Return the (X, Y) coordinate for the center point of the cell that contains the specified text.  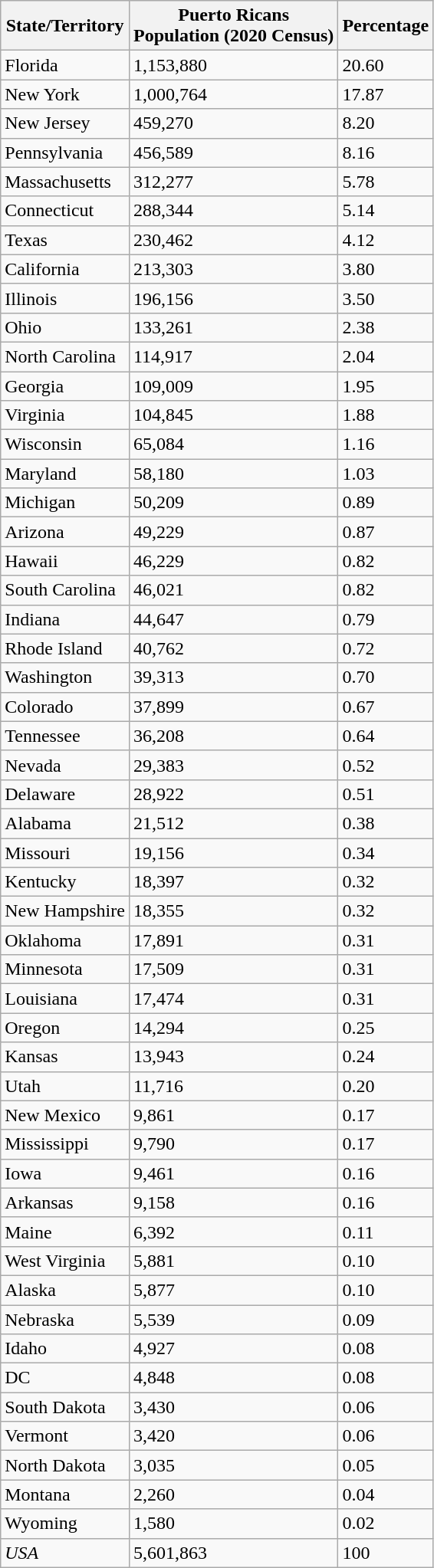
6,392 (233, 1232)
3,430 (233, 1407)
44,647 (233, 619)
0.04 (386, 1494)
9,158 (233, 1202)
Maryland (65, 474)
0.87 (386, 532)
0.09 (386, 1319)
50,209 (233, 503)
196,156 (233, 298)
Vermont (65, 1436)
58,180 (233, 474)
133,261 (233, 327)
Wyoming (65, 1524)
13,943 (233, 1057)
New Jersey (65, 123)
5.14 (386, 211)
Oregon (65, 1028)
0.70 (386, 677)
1,153,880 (233, 65)
104,845 (233, 415)
New York (65, 94)
California (65, 269)
17,474 (233, 999)
Washington (65, 677)
1,000,764 (233, 94)
Alaska (65, 1290)
Missouri (65, 853)
Tennessee (65, 736)
11,716 (233, 1086)
0.02 (386, 1524)
Kentucky (65, 882)
5,881 (233, 1261)
Rhode Island (65, 648)
18,397 (233, 882)
Oklahoma (65, 940)
Hawaii (65, 561)
230,462 (233, 240)
2,260 (233, 1494)
9,861 (233, 1115)
9,461 (233, 1173)
Nebraska (65, 1319)
456,589 (233, 153)
Mississippi (65, 1144)
Delaware (65, 794)
Nevada (65, 765)
17,891 (233, 940)
Montana (65, 1494)
40,762 (233, 648)
46,229 (233, 561)
Florida (65, 65)
36,208 (233, 736)
21,512 (233, 823)
9,790 (233, 1144)
North Dakota (65, 1465)
1.88 (386, 415)
49,229 (233, 532)
37,899 (233, 707)
14,294 (233, 1028)
100 (386, 1553)
Idaho (65, 1349)
Kansas (65, 1057)
29,383 (233, 765)
4,927 (233, 1349)
USA (65, 1553)
3.50 (386, 298)
0.24 (386, 1057)
17,509 (233, 969)
Michigan (65, 503)
Connecticut (65, 211)
1.95 (386, 385)
Arizona (65, 532)
Colorado (65, 707)
39,313 (233, 677)
South Dakota (65, 1407)
Virginia (65, 415)
46,021 (233, 590)
0.51 (386, 794)
5.78 (386, 182)
1.03 (386, 474)
109,009 (233, 385)
Pennsylvania (65, 153)
0.67 (386, 707)
288,344 (233, 211)
65,084 (233, 444)
0.20 (386, 1086)
Puerto Ricans Population (2020 Census) (233, 26)
18,355 (233, 911)
5,877 (233, 1290)
Minnesota (65, 969)
Illinois (65, 298)
Massachusetts (65, 182)
Alabama (65, 823)
0.38 (386, 823)
2.38 (386, 327)
0.72 (386, 648)
0.64 (386, 736)
312,277 (233, 182)
5,601,863 (233, 1553)
North Carolina (65, 356)
Wisconsin (65, 444)
459,270 (233, 123)
Indiana (65, 619)
Ohio (65, 327)
0.79 (386, 619)
8.20 (386, 123)
213,303 (233, 269)
0.89 (386, 503)
1.16 (386, 444)
3,035 (233, 1465)
Iowa (65, 1173)
Maine (65, 1232)
Percentage (386, 26)
West Virginia (65, 1261)
20.60 (386, 65)
3.80 (386, 269)
New Mexico (65, 1115)
8.16 (386, 153)
South Carolina (65, 590)
4,848 (233, 1378)
2.04 (386, 356)
0.34 (386, 853)
5,539 (233, 1319)
Louisiana (65, 999)
19,156 (233, 853)
Texas (65, 240)
State/Territory (65, 26)
28,922 (233, 794)
Georgia (65, 385)
0.11 (386, 1232)
0.52 (386, 765)
0.05 (386, 1465)
DC (65, 1378)
17.87 (386, 94)
Utah (65, 1086)
3,420 (233, 1436)
New Hampshire (65, 911)
1,580 (233, 1524)
0.25 (386, 1028)
Arkansas (65, 1202)
4.12 (386, 240)
114,917 (233, 356)
